Return [X, Y] of the center of cell containing provided text 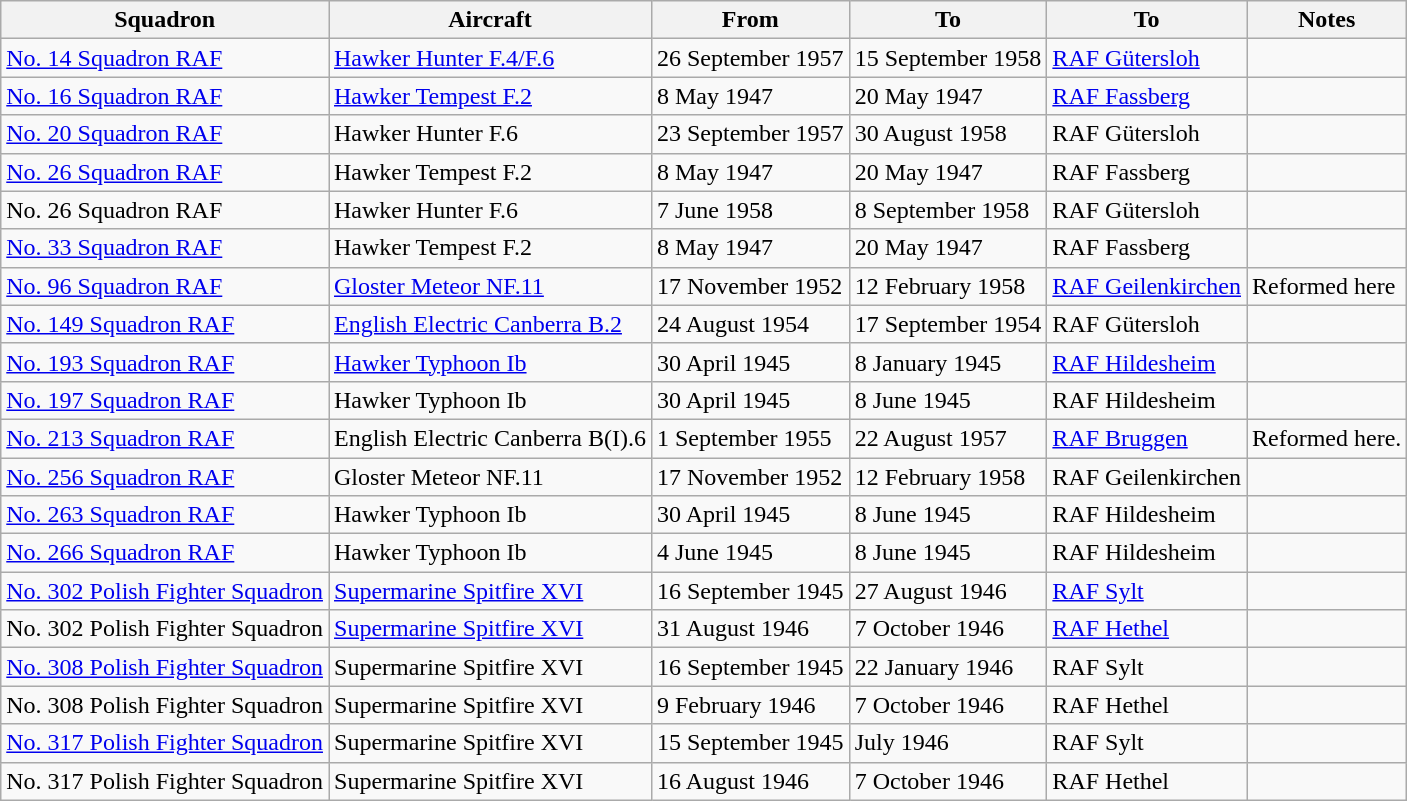
No. 20 Squadron RAF [165, 134]
24 August 1954 [750, 324]
31 August 1946 [750, 629]
No. 33 Squadron RAF [165, 248]
No. 96 Squadron RAF [165, 286]
RAF Bruggen [1147, 438]
4 June 1945 [750, 553]
7 June 1958 [750, 210]
Reformed here. [1327, 438]
From [750, 20]
No. 193 Squadron RAF [165, 362]
8 September 1958 [948, 210]
No. 197 Squadron RAF [165, 400]
No. 263 Squadron RAF [165, 515]
No. 256 Squadron RAF [165, 477]
Aircraft [490, 20]
1 September 1955 [750, 438]
No. 14 Squadron RAF [165, 58]
Reformed here [1327, 286]
23 September 1957 [750, 134]
Squadron [165, 20]
Hawker Hunter F.4/F.6 [490, 58]
15 September 1958 [948, 58]
17 September 1954 [948, 324]
No. 149 Squadron RAF [165, 324]
30 August 1958 [948, 134]
No. 213 Squadron RAF [165, 438]
Notes [1327, 20]
8 January 1945 [948, 362]
July 1946 [948, 743]
English Electric Canberra B.2 [490, 324]
26 September 1957 [750, 58]
No. 16 Squadron RAF [165, 96]
No. 266 Squadron RAF [165, 553]
9 February 1946 [750, 705]
16 August 1946 [750, 781]
27 August 1946 [948, 591]
English Electric Canberra B(I).6 [490, 438]
22 August 1957 [948, 438]
15 September 1945 [750, 743]
22 January 1946 [948, 667]
